Provide the [X, Y] coordinate of the cell's center where the given text is located.  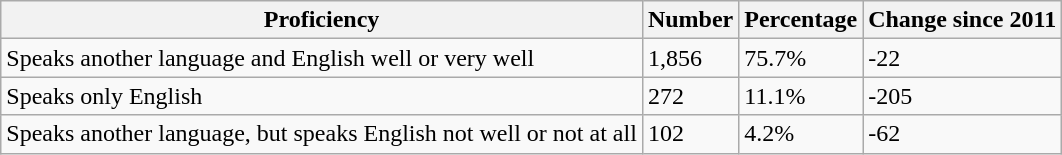
-205 [962, 96]
272 [690, 96]
Change since 2011 [962, 20]
-62 [962, 134]
4.2% [801, 134]
Speaks another language, but speaks English not well or not at all [322, 134]
75.7% [801, 58]
1,856 [690, 58]
Speaks another language and English well or very well [322, 58]
Speaks only English [322, 96]
-22 [962, 58]
11.1% [801, 96]
102 [690, 134]
Number [690, 20]
Percentage [801, 20]
Proficiency [322, 20]
